Return the (X, Y) coordinate for the center point of the cell that contains the specified text.  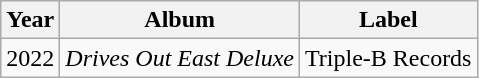
Triple-B Records (388, 58)
Album (180, 20)
2022 (30, 58)
Drives Out East Deluxe (180, 58)
Label (388, 20)
Year (30, 20)
